Capture the cell that displays the provided text and extract its (x, y) central coordinate. 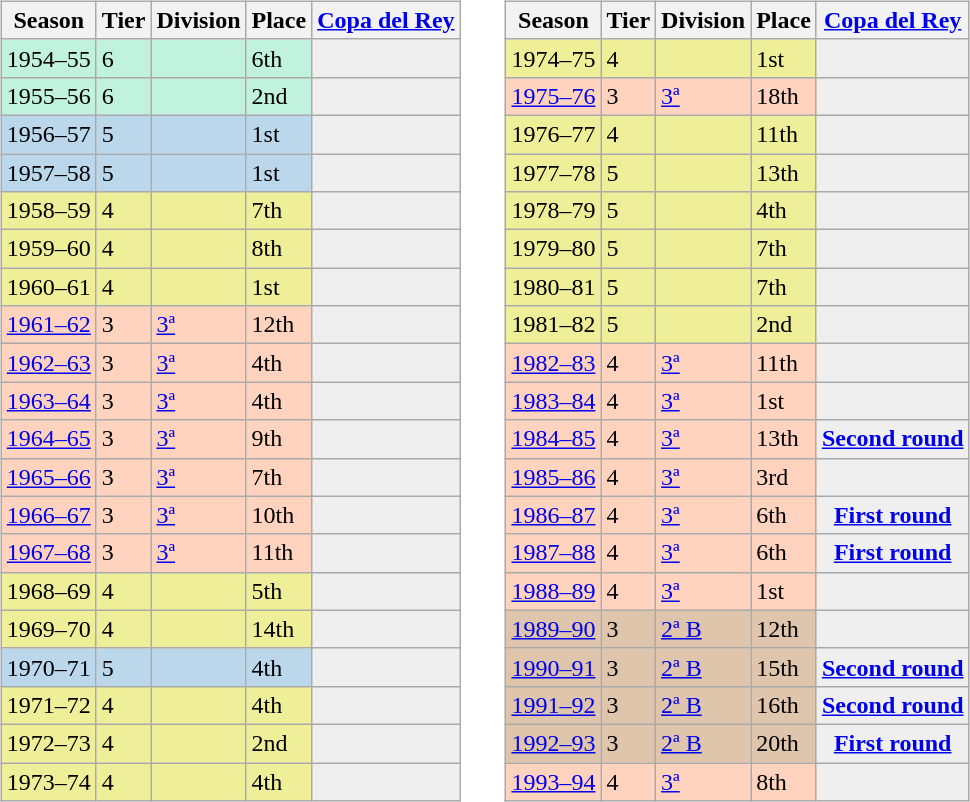
20th (784, 743)
16th (784, 705)
1981–82 (554, 325)
14th (279, 629)
1960–61 (48, 287)
1979–80 (554, 249)
1975–76 (554, 96)
9th (279, 439)
1992–93 (554, 743)
1969–70 (48, 629)
1987–88 (554, 553)
1963–64 (48, 401)
1959–60 (48, 249)
1955–56 (48, 96)
1974–75 (554, 58)
1970–71 (48, 667)
1983–84 (554, 401)
1957–58 (48, 173)
1988–89 (554, 591)
1990–91 (554, 667)
1982–83 (554, 363)
1967–68 (48, 553)
1966–67 (48, 515)
1993–94 (554, 781)
1989–90 (554, 629)
1980–81 (554, 287)
10th (279, 515)
1978–79 (554, 211)
1985–86 (554, 477)
1964–65 (48, 439)
18th (784, 96)
3rd (784, 477)
1971–72 (48, 705)
1961–62 (48, 325)
1986–87 (554, 515)
1972–73 (48, 743)
15th (784, 667)
1968–69 (48, 591)
1956–57 (48, 134)
1973–74 (48, 781)
1958–59 (48, 211)
1965–66 (48, 477)
1954–55 (48, 58)
1984–85 (554, 439)
1991–92 (554, 705)
5th (279, 591)
1976–77 (554, 134)
1977–78 (554, 173)
1962–63 (48, 363)
